Locate the cell with the specified text and output its [X, Y] center coordinate. 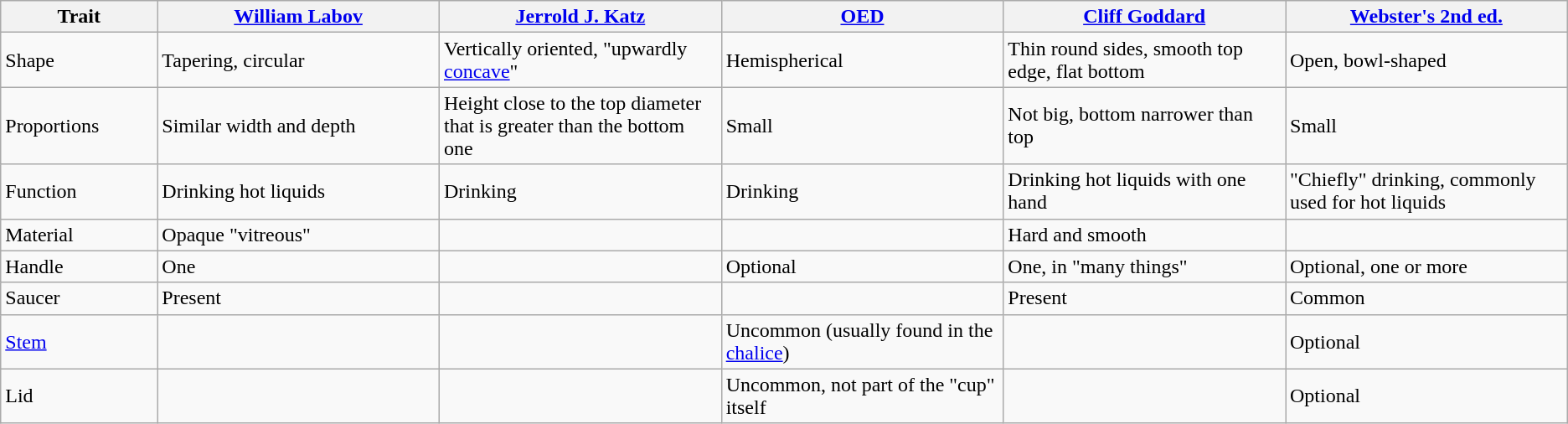
Hemispherical [863, 60]
Thin round sides, smooth top edge, flat bottom [1144, 60]
Jerrold J. Katz [580, 17]
Function [79, 191]
Handle [79, 266]
One, in "many things" [1144, 266]
Optional, one or more [1426, 266]
Shape [79, 60]
Drinking hot liquids with one hand [1144, 191]
Proportions [79, 126]
Open, bowl-shaped [1426, 60]
Uncommon (usually found in the chalice) [863, 342]
Tapering, circular [298, 60]
Height close to the top diameter that is greater than the bottom one [580, 126]
Material [79, 235]
Not big, bottom narrower than top [1144, 126]
Cliff Goddard [1144, 17]
William Labov [298, 17]
Drinking hot liquids [298, 191]
Trait [79, 17]
Lid [79, 396]
Saucer [79, 298]
Common [1426, 298]
Similar width and depth [298, 126]
Vertically oriented, "upwardly concave" [580, 60]
Opaque "vitreous" [298, 235]
Stem [79, 342]
Webster's 2nd ed. [1426, 17]
Hard and smooth [1144, 235]
One [298, 266]
OED [863, 17]
"Chiefly" drinking, commonly used for hot liquids [1426, 191]
Uncommon, not part of the "cup" itself [863, 396]
